Search for the cell housing the specified text and yield its [x, y] center coordinate. 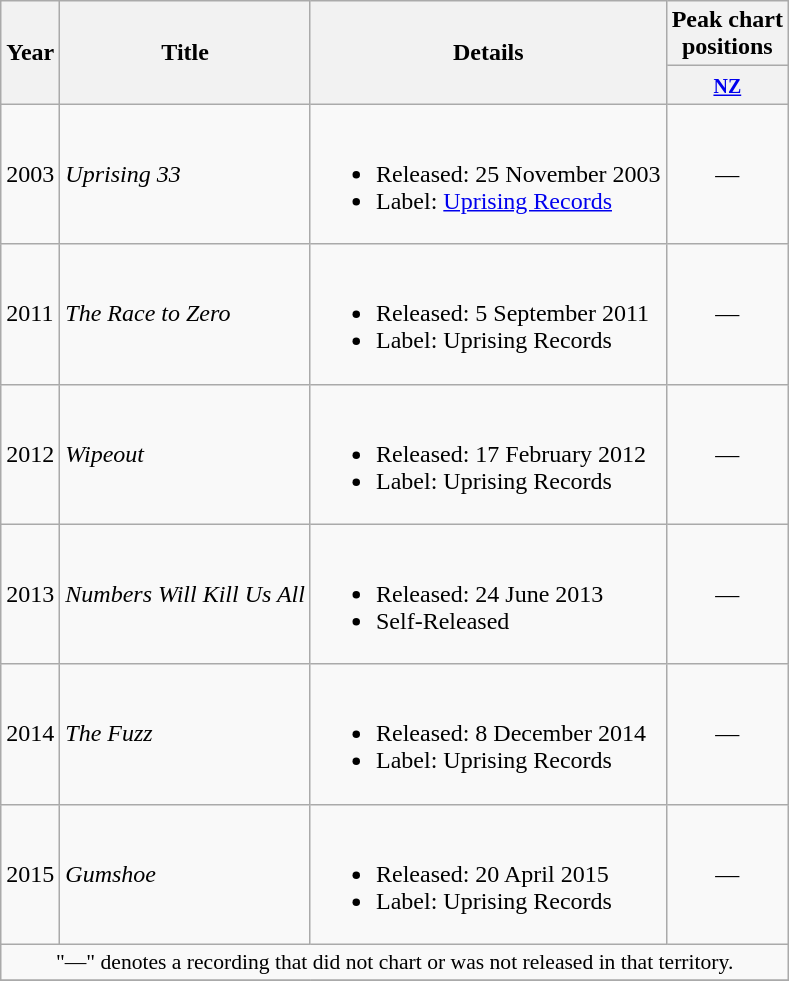
Year [30, 52]
Released: 25 November 2003Label: Uprising Records [488, 174]
Uprising 33 [186, 174]
2011 [30, 314]
2012 [30, 454]
2003 [30, 174]
2013 [30, 594]
Wipeout [186, 454]
2015 [30, 874]
2014 [30, 734]
Released: 8 December 2014Label: Uprising Records [488, 734]
Details [488, 52]
Numbers Will Kill Us All [186, 594]
NZ [727, 85]
The Fuzz [186, 734]
Released: 24 June 2013Self-Released [488, 594]
Peak chartpositions [727, 34]
Released: 20 April 2015Label: Uprising Records [488, 874]
Title [186, 52]
Gumshoe [186, 874]
Released: 5 September 2011Label: Uprising Records [488, 314]
Released: 17 February 2012Label: Uprising Records [488, 454]
The Race to Zero [186, 314]
"—" denotes a recording that did not chart or was not released in that territory. [395, 962]
